For the text-containing cell, return its midpoint in [X, Y] coordinate format. 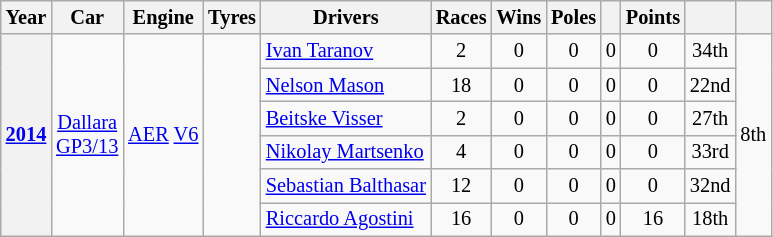
Ivan Taranov [346, 51]
Engine [163, 17]
18th [710, 219]
AER V6 [163, 135]
2014 [26, 135]
Year [26, 17]
Nelson Mason [346, 85]
12 [462, 186]
Poles [574, 17]
22nd [710, 85]
8th [753, 135]
4 [462, 152]
DallaraGP3/13 [87, 135]
34th [710, 51]
32nd [710, 186]
Tyres [232, 17]
Points [653, 17]
Wins [518, 17]
Sebastian Balthasar [346, 186]
27th [710, 118]
18 [462, 85]
33rd [710, 152]
Drivers [346, 17]
Car [87, 17]
Beitske Visser [346, 118]
Nikolay Martsenko [346, 152]
Riccardo Agostini [346, 219]
Races [462, 17]
